Output the (x, y) coordinate of the center of the cell containing the given text.  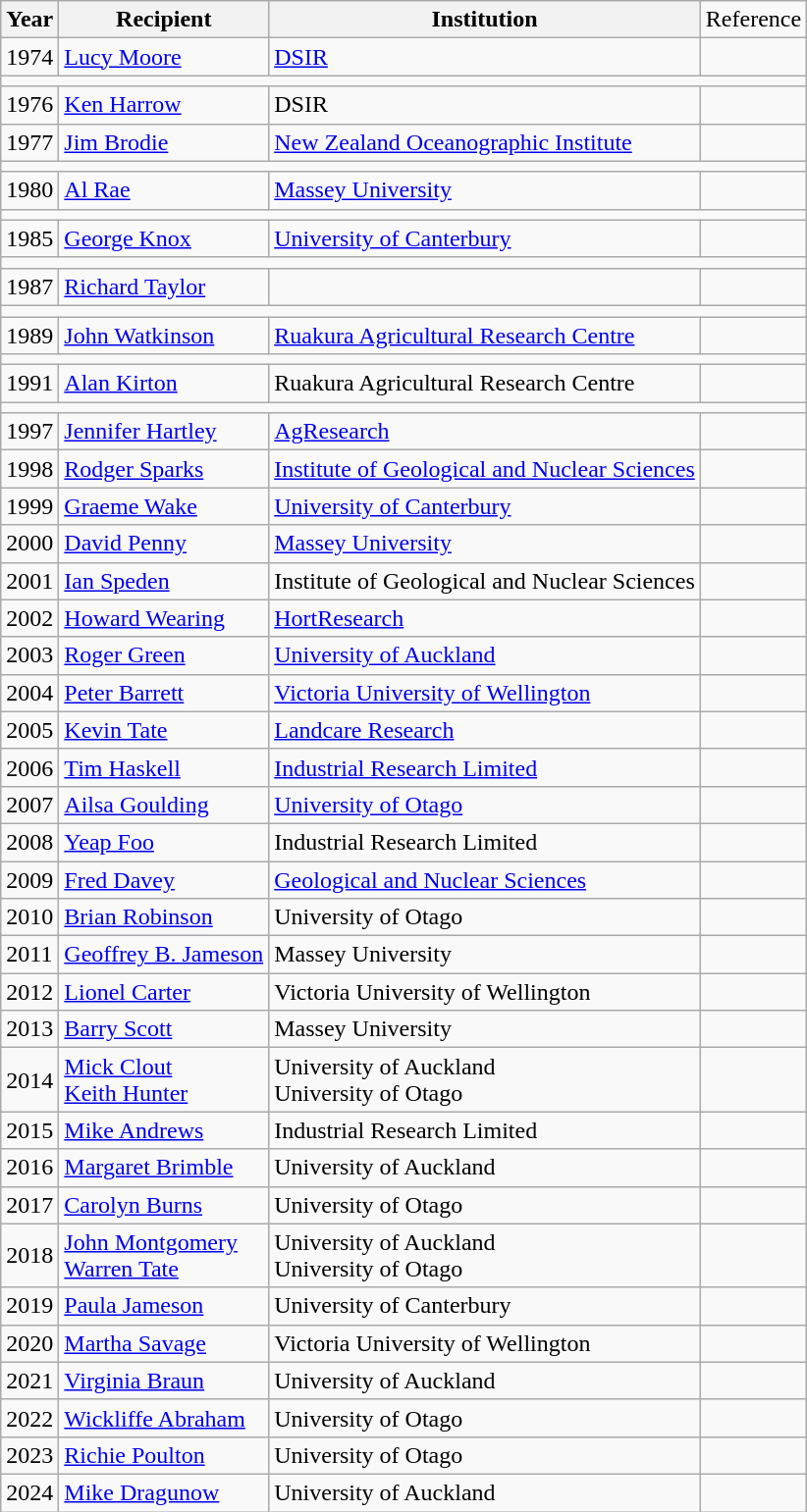
1976 (29, 105)
2021 (29, 1381)
2009 (29, 880)
1980 (29, 190)
AgResearch (485, 432)
2006 (29, 767)
Alan Kirton (164, 384)
Al Rae (164, 190)
1985 (29, 238)
2015 (29, 1130)
Tim Haskell (164, 767)
Paula Jameson (164, 1306)
2007 (29, 805)
HortResearch (485, 618)
Martha Savage (164, 1343)
1999 (29, 506)
John MontgomeryWarren Tate (164, 1256)
2004 (29, 693)
Recipient (164, 20)
Year (29, 20)
Rodger Sparks (164, 469)
Institution (485, 20)
2012 (29, 992)
2003 (29, 655)
Mike Dragunow (164, 1492)
Mick CloutKeith Hunter (164, 1079)
2018 (29, 1256)
Lucy Moore (164, 57)
2001 (29, 581)
Ian Speden (164, 581)
2011 (29, 955)
2019 (29, 1306)
Ken Harrow (164, 105)
Graeme Wake (164, 506)
Lionel Carter (164, 992)
Roger Green (164, 655)
1989 (29, 335)
2005 (29, 730)
John Watkinson (164, 335)
2016 (29, 1168)
New Zealand Oceanographic Institute (485, 142)
2017 (29, 1205)
Barry Scott (164, 1029)
Reference (753, 20)
David Penny (164, 544)
2000 (29, 544)
Mike Andrews (164, 1130)
Geological and Nuclear Sciences (485, 880)
George Knox (164, 238)
2024 (29, 1492)
2014 (29, 1079)
2022 (29, 1418)
Ailsa Goulding (164, 805)
Virginia Braun (164, 1381)
Kevin Tate (164, 730)
Jennifer Hartley (164, 432)
Brian Robinson (164, 917)
2013 (29, 1029)
Richie Poulton (164, 1455)
1974 (29, 57)
1998 (29, 469)
Richard Taylor (164, 287)
2010 (29, 917)
Carolyn Burns (164, 1205)
2023 (29, 1455)
Howard Wearing (164, 618)
Landcare Research (485, 730)
2008 (29, 842)
Fred Davey (164, 880)
Jim Brodie (164, 142)
Wickliffe Abraham (164, 1418)
Peter Barrett (164, 693)
Margaret Brimble (164, 1168)
1987 (29, 287)
2002 (29, 618)
Geoffrey B. Jameson (164, 955)
Yeap Foo (164, 842)
1991 (29, 384)
1997 (29, 432)
1977 (29, 142)
2020 (29, 1343)
